Scan for the cell matching the given text and deliver its [x, y] coordinate at center. 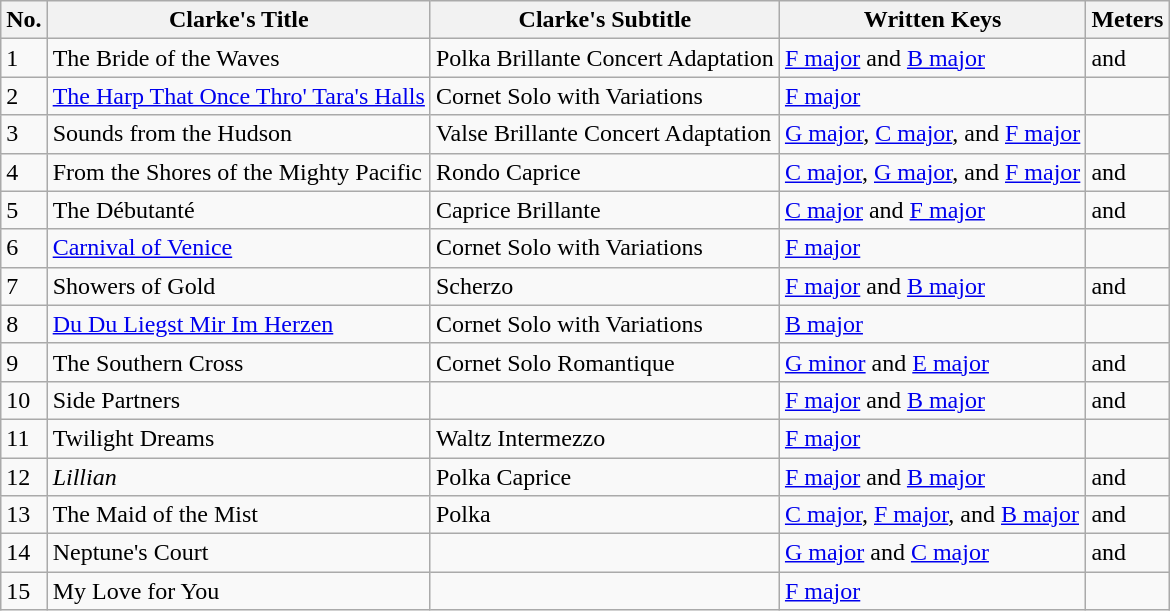
Waltz Intermezzo [604, 438]
Valse Brillante Concert Adaptation [604, 134]
My Love for You [238, 591]
The Débutanté [238, 210]
No. [24, 20]
Meters [1128, 20]
Clarke's Title [238, 20]
Side Partners [238, 400]
Clarke's Subtitle [604, 20]
The Southern Cross [238, 362]
Twilight Dreams [238, 438]
C major and F major [932, 210]
The Maid of the Mist [238, 515]
Sounds from the Hudson [238, 134]
11 [24, 438]
Polka Caprice [604, 477]
13 [24, 515]
6 [24, 248]
15 [24, 591]
14 [24, 553]
The Harp That Once Thro' Tara's Halls [238, 96]
5 [24, 210]
B major [932, 324]
2 [24, 96]
Du Du Liegst Mir Im Herzen [238, 324]
4 [24, 172]
1 [24, 58]
Showers of Gold [238, 286]
8 [24, 324]
Cornet Solo Romantique [604, 362]
C major, F major, and B major [932, 515]
10 [24, 400]
The Bride of the Waves [238, 58]
Caprice Brillante [604, 210]
From the Shores of the Mighty Pacific [238, 172]
12 [24, 477]
Rondo Caprice [604, 172]
7 [24, 286]
G major and C major [932, 553]
3 [24, 134]
Polka Brillante Concert Adaptation [604, 58]
Neptune's Court [238, 553]
9 [24, 362]
G major, C major, and F major [932, 134]
Scherzo [604, 286]
G minor and E major [932, 362]
Written Keys [932, 20]
C major, G major, and F major [932, 172]
Lillian [238, 477]
Carnival of Venice [238, 248]
Polka [604, 515]
